For the text-containing cell, return its midpoint in [X, Y] coordinate format. 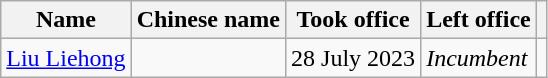
Chinese name [208, 20]
28 July 2023 [354, 58]
Incumbent [479, 58]
Name [66, 20]
Liu Liehong [66, 58]
Took office [354, 20]
Left office [479, 20]
